For the text-containing cell, return its midpoint in (X, Y) coordinate format. 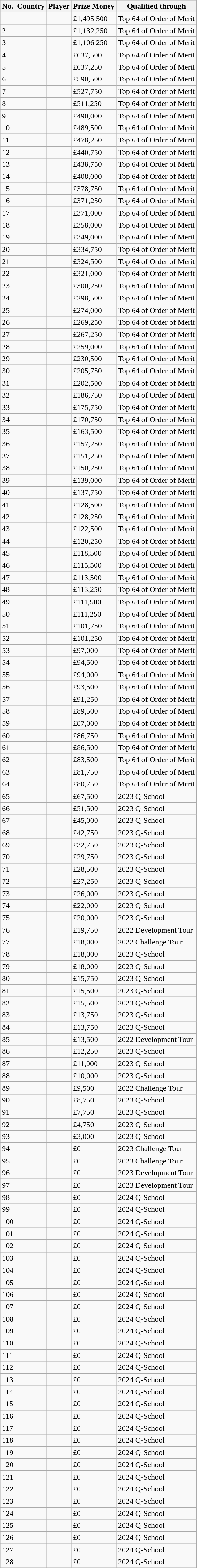
74 (8, 905)
52 (8, 638)
£1,106,250 (94, 43)
32 (8, 395)
35 (8, 432)
£22,000 (94, 905)
78 (8, 954)
£170,750 (94, 420)
£186,750 (94, 395)
£29,750 (94, 857)
£67,500 (94, 796)
69 (8, 845)
£157,250 (94, 444)
No. (8, 6)
116 (8, 1416)
27 (8, 334)
£94,000 (94, 675)
46 (8, 565)
114 (8, 1392)
16 (8, 201)
£274,000 (94, 310)
£28,500 (94, 869)
£10,000 (94, 1076)
1 (8, 19)
103 (8, 1258)
118 (8, 1440)
8 (8, 103)
94 (8, 1149)
59 (8, 723)
81 (8, 991)
73 (8, 893)
56 (8, 687)
£298,500 (94, 298)
£202,500 (94, 383)
66 (8, 808)
36 (8, 444)
100 (8, 1222)
80 (8, 979)
£113,250 (94, 590)
120 (8, 1465)
£267,250 (94, 334)
76 (8, 930)
15 (8, 189)
£42,750 (94, 833)
123 (8, 1501)
71 (8, 869)
Prize Money (94, 6)
6 (8, 79)
21 (8, 261)
£269,250 (94, 322)
£111,250 (94, 614)
£511,250 (94, 103)
54 (8, 663)
20 (8, 249)
53 (8, 650)
5 (8, 67)
£91,250 (94, 699)
£32,750 (94, 845)
122 (8, 1489)
45 (8, 553)
13 (8, 164)
£478,250 (94, 140)
£349,000 (94, 237)
105 (8, 1282)
87 (8, 1064)
£205,750 (94, 371)
70 (8, 857)
72 (8, 881)
60 (8, 735)
9 (8, 116)
128 (8, 1562)
11 (8, 140)
62 (8, 760)
£113,500 (94, 578)
10 (8, 128)
95 (8, 1161)
92 (8, 1124)
44 (8, 541)
£139,000 (94, 480)
£175,750 (94, 407)
68 (8, 833)
106 (8, 1294)
83 (8, 1015)
£300,250 (94, 286)
£7,750 (94, 1112)
84 (8, 1027)
85 (8, 1039)
33 (8, 407)
38 (8, 468)
48 (8, 590)
£122,500 (94, 529)
4 (8, 55)
£371,250 (94, 201)
127 (8, 1550)
£115,500 (94, 565)
34 (8, 420)
£163,500 (94, 432)
30 (8, 371)
96 (8, 1173)
41 (8, 504)
39 (8, 480)
113 (8, 1380)
2 (8, 31)
£1,495,500 (94, 19)
22 (8, 274)
£97,000 (94, 650)
£8,750 (94, 1100)
99 (8, 1209)
£378,750 (94, 189)
55 (8, 675)
£230,500 (94, 359)
31 (8, 383)
43 (8, 529)
£45,000 (94, 821)
28 (8, 346)
126 (8, 1538)
Country (31, 6)
£111,500 (94, 602)
£12,250 (94, 1051)
19 (8, 237)
79 (8, 966)
£86,750 (94, 735)
£81,750 (94, 772)
£321,000 (94, 274)
£26,000 (94, 893)
86 (8, 1051)
89 (8, 1088)
88 (8, 1076)
109 (8, 1331)
64 (8, 784)
125 (8, 1526)
121 (8, 1477)
26 (8, 322)
29 (8, 359)
£334,750 (94, 249)
47 (8, 578)
£590,500 (94, 79)
102 (8, 1246)
107 (8, 1307)
67 (8, 821)
14 (8, 177)
101 (8, 1234)
£93,500 (94, 687)
£150,250 (94, 468)
51 (8, 626)
90 (8, 1100)
37 (8, 456)
75 (8, 918)
£1,132,250 (94, 31)
24 (8, 298)
61 (8, 748)
£20,000 (94, 918)
17 (8, 213)
£637,250 (94, 67)
7 (8, 91)
97 (8, 1185)
42 (8, 517)
£101,250 (94, 638)
58 (8, 711)
£27,250 (94, 881)
£80,750 (94, 784)
£489,500 (94, 128)
98 (8, 1197)
108 (8, 1319)
£128,500 (94, 504)
£11,000 (94, 1064)
£358,000 (94, 225)
93 (8, 1137)
40 (8, 492)
111 (8, 1355)
£87,000 (94, 723)
£101,750 (94, 626)
£13,500 (94, 1039)
115 (8, 1404)
£3,000 (94, 1137)
91 (8, 1112)
£9,500 (94, 1088)
117 (8, 1428)
3 (8, 43)
12 (8, 152)
63 (8, 772)
25 (8, 310)
£371,000 (94, 213)
£324,500 (94, 261)
£94,500 (94, 663)
£118,500 (94, 553)
£89,500 (94, 711)
£86,500 (94, 748)
77 (8, 942)
£440,750 (94, 152)
82 (8, 1003)
104 (8, 1270)
£83,500 (94, 760)
£151,250 (94, 456)
112 (8, 1367)
50 (8, 614)
57 (8, 699)
£259,000 (94, 346)
Qualified through (156, 6)
110 (8, 1343)
£490,000 (94, 116)
124 (8, 1513)
£128,250 (94, 517)
119 (8, 1452)
£120,250 (94, 541)
£637,500 (94, 55)
£4,750 (94, 1124)
Player (59, 6)
£527,750 (94, 91)
23 (8, 286)
£15,750 (94, 979)
£19,750 (94, 930)
£137,750 (94, 492)
£438,750 (94, 164)
49 (8, 602)
£51,500 (94, 808)
18 (8, 225)
£408,000 (94, 177)
65 (8, 796)
